Output the (X, Y) coordinate of the center of the cell containing the given text.  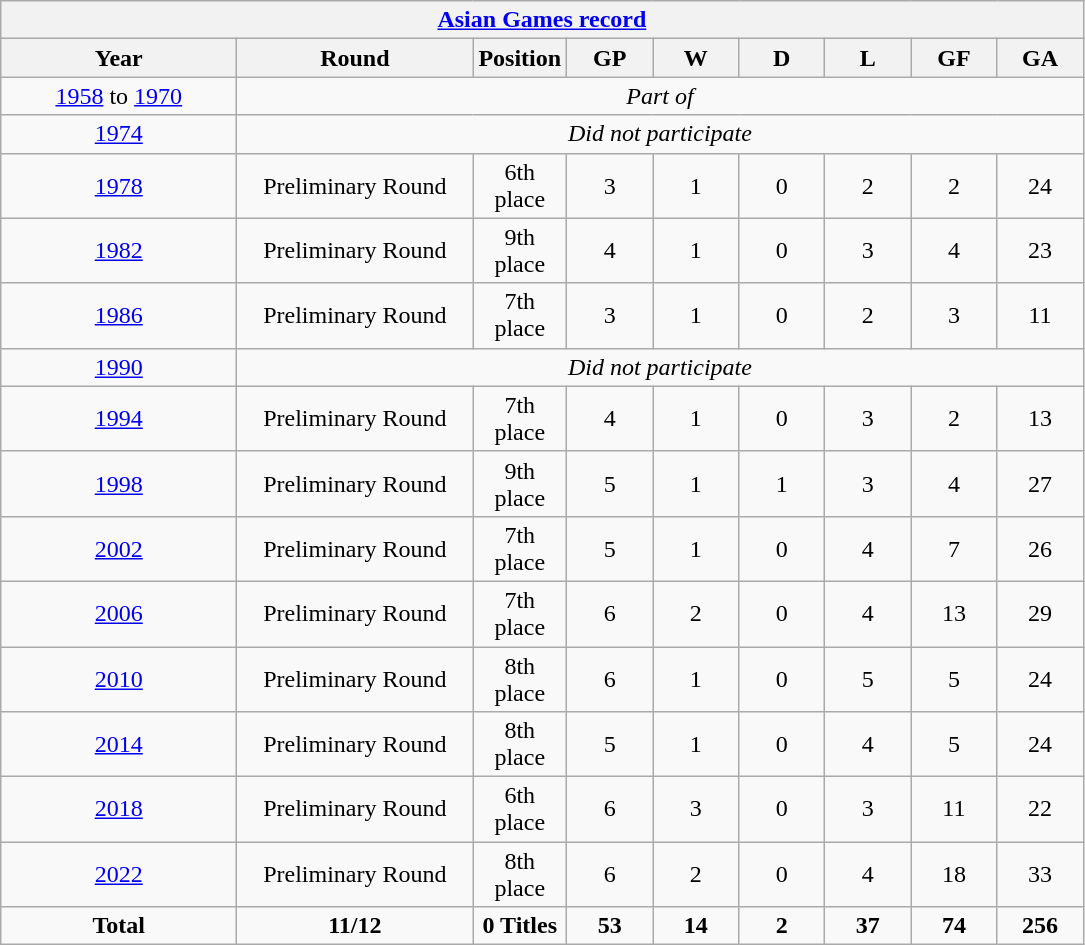
18 (954, 874)
GP (610, 58)
26 (1040, 548)
29 (1040, 614)
D (782, 58)
256 (1040, 926)
GF (954, 58)
2006 (119, 614)
2022 (119, 874)
Part of (660, 96)
27 (1040, 484)
Round (355, 58)
1986 (119, 316)
1994 (119, 418)
74 (954, 926)
23 (1040, 250)
2014 (119, 744)
14 (696, 926)
Position (520, 58)
1974 (119, 134)
Asian Games record (542, 20)
7 (954, 548)
1998 (119, 484)
11/12 (355, 926)
1978 (119, 186)
GA (1040, 58)
33 (1040, 874)
2010 (119, 678)
Total (119, 926)
37 (868, 926)
22 (1040, 810)
2002 (119, 548)
1982 (119, 250)
2018 (119, 810)
L (868, 58)
1958 to 1970 (119, 96)
W (696, 58)
0 Titles (520, 926)
Year (119, 58)
53 (610, 926)
1990 (119, 367)
